Return the (X, Y) coordinate for the center point of the cell that contains the specified text.  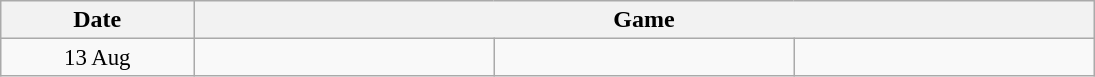
Date (98, 20)
Game (644, 20)
13 Aug (98, 58)
